Extract the [X, Y] coordinate from the center of the cell holding the provided text.  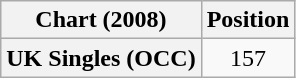
Chart (2008) [101, 20]
157 [248, 58]
Position [248, 20]
UK Singles (OCC) [101, 58]
